Locate the cell with the specified text and output its [X, Y] center coordinate. 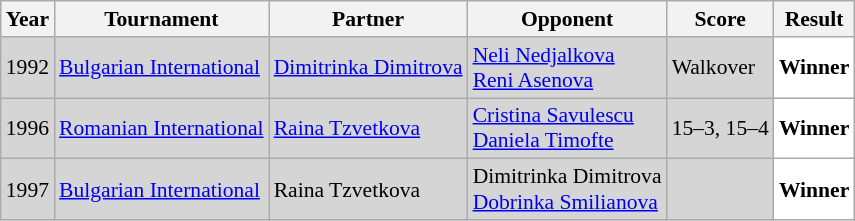
Romanian International [162, 128]
Dimitrinka Dimitrova Dobrinka Smilianova [568, 190]
1997 [28, 190]
Score [720, 19]
1996 [28, 128]
15–3, 15–4 [720, 128]
Cristina Savulescu Daniela Timofte [568, 128]
1992 [28, 68]
Dimitrinka Dimitrova [368, 68]
Year [28, 19]
Opponent [568, 19]
Neli Nedjalkova Reni Asenova [568, 68]
Partner [368, 19]
Walkover [720, 68]
Result [814, 19]
Tournament [162, 19]
